Find where the given text appears and provide that cell's center as [x, y] coordinate. 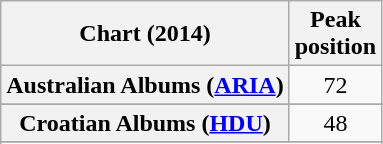
72 [335, 85]
Peakposition [335, 34]
48 [335, 123]
Croatian Albums (HDU) [145, 123]
Australian Albums (ARIA) [145, 85]
Chart (2014) [145, 34]
